Output the (X, Y) coordinate of the center of the cell containing the given text.  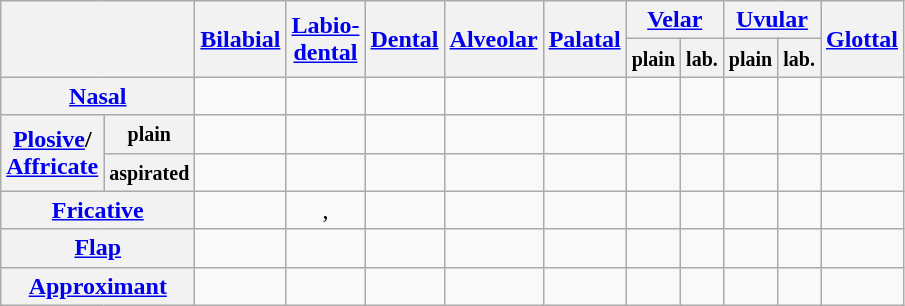
Palatal (584, 39)
Dental (404, 39)
aspirated (150, 172)
Flap (98, 248)
Fricative (98, 210)
Labio-dental (326, 39)
Velar (674, 20)
Bilabial (240, 39)
Plosive/Affricate (52, 153)
Approximant (98, 286)
Nasal (98, 96)
Glottal (862, 39)
Uvular (772, 20)
, (326, 210)
Alveolar (494, 39)
